Capture the cell that displays the provided text and extract its (x, y) central coordinate. 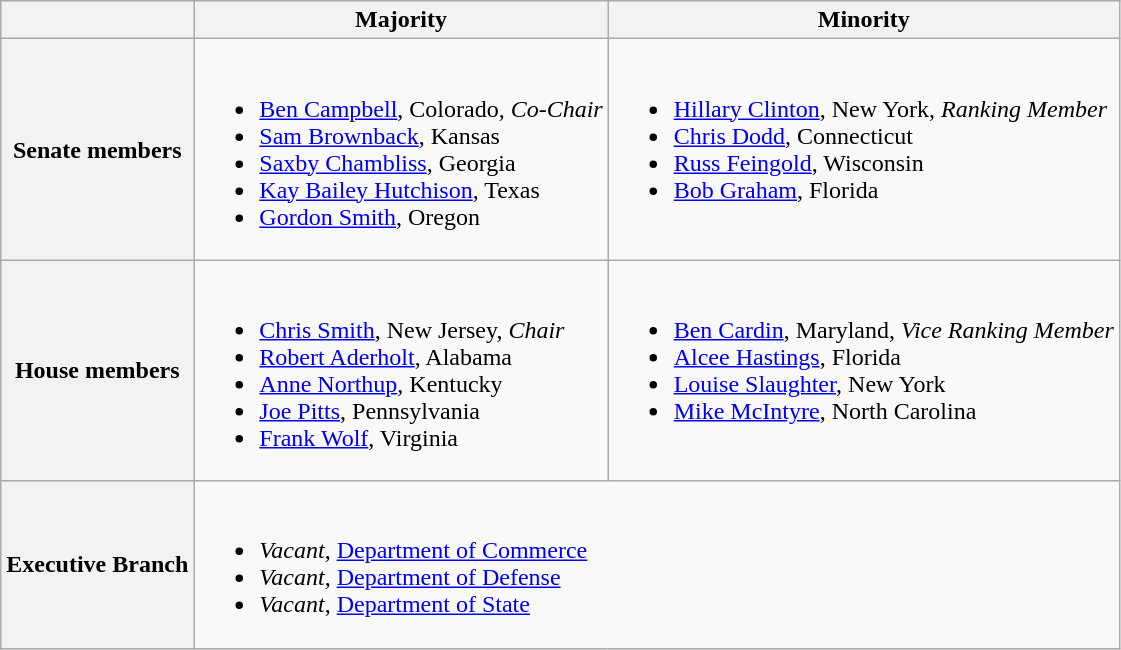
Chris Smith, New Jersey, ChairRobert Aderholt, AlabamaAnne Northup, KentuckyJoe Pitts, PennsylvaniaFrank Wolf, Virginia (401, 370)
Vacant, Department of CommerceVacant, Department of DefenseVacant, Department of State (657, 564)
Executive Branch (98, 564)
Minority (864, 20)
Senate members (98, 150)
House members (98, 370)
Majority (401, 20)
Ben Cardin, Maryland, Vice Ranking MemberAlcee Hastings, FloridaLouise Slaughter, New YorkMike McIntyre, North Carolina (864, 370)
Hillary Clinton, New York, Ranking MemberChris Dodd, ConnecticutRuss Feingold, WisconsinBob Graham, Florida (864, 150)
Ben Campbell, Colorado, Co-ChairSam Brownback, KansasSaxby Chambliss, GeorgiaKay Bailey Hutchison, TexasGordon Smith, Oregon (401, 150)
